From the cell containing the given text, extract its center point as (x, y) coordinate. 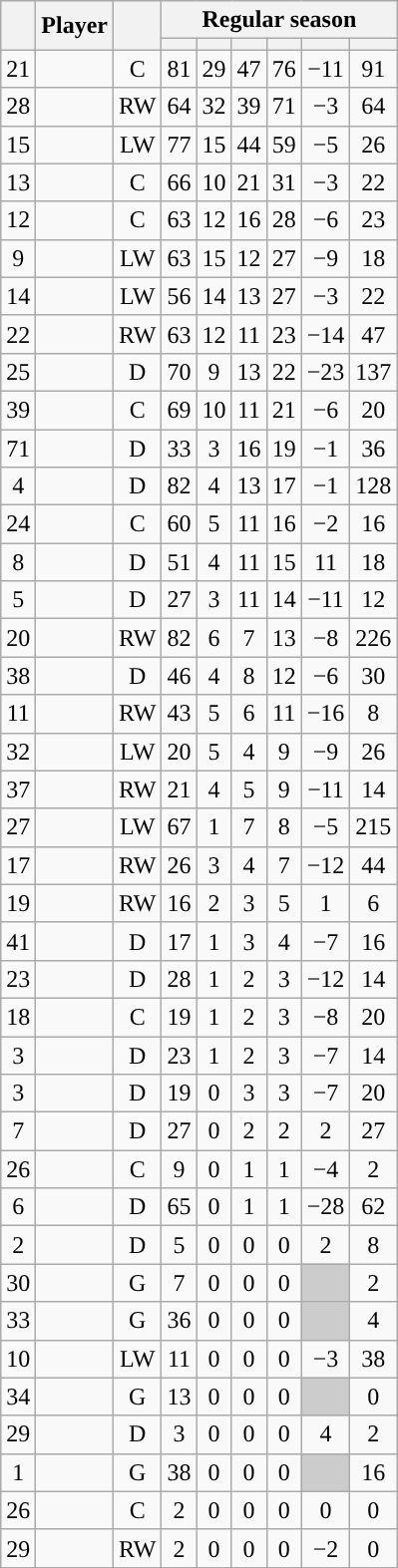
Player (75, 26)
51 (180, 562)
24 (18, 524)
−14 (325, 334)
−4 (325, 1169)
−28 (325, 1207)
76 (283, 69)
66 (180, 182)
215 (373, 827)
91 (373, 69)
226 (373, 638)
34 (18, 1397)
−23 (325, 372)
31 (283, 182)
69 (180, 410)
59 (283, 145)
137 (373, 372)
56 (180, 296)
77 (180, 145)
25 (18, 372)
60 (180, 524)
46 (180, 676)
−16 (325, 714)
62 (373, 1207)
81 (180, 69)
Regular season (279, 20)
65 (180, 1207)
41 (18, 941)
67 (180, 827)
70 (180, 372)
43 (180, 714)
37 (18, 789)
128 (373, 486)
